Provide the [X, Y] coordinate of the cell's center where the given text is located.  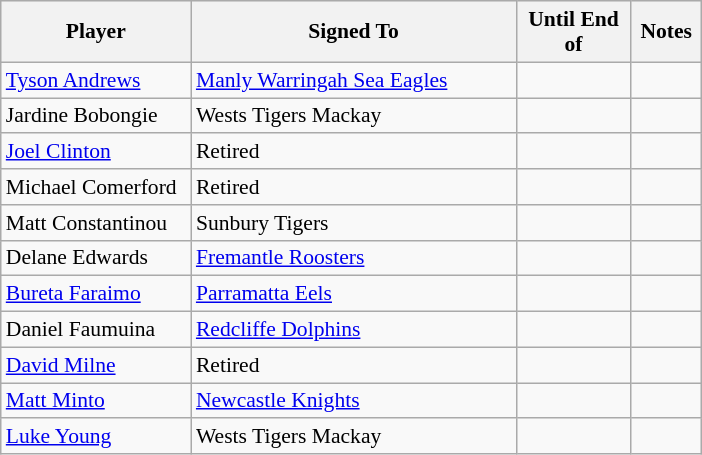
Bureta Faraimo [96, 294]
Joel Clinton [96, 152]
Delane Edwards [96, 258]
Until End of [574, 32]
Notes [666, 32]
Player [96, 32]
Manly Warringah Sea Eagles [354, 80]
Parramatta Eels [354, 294]
Sunbury Tigers [354, 223]
Fremantle Roosters [354, 258]
Signed To [354, 32]
Daniel Faumuina [96, 330]
Matt Constantinou [96, 223]
Newcastle Knights [354, 401]
Matt Minto [96, 401]
Jardine Bobongie [96, 116]
Michael Comerford [96, 187]
Luke Young [96, 437]
David Milne [96, 365]
Tyson Andrews [96, 80]
Redcliffe Dolphins [354, 330]
